Search for the cell housing the specified text and yield its [X, Y] center coordinate. 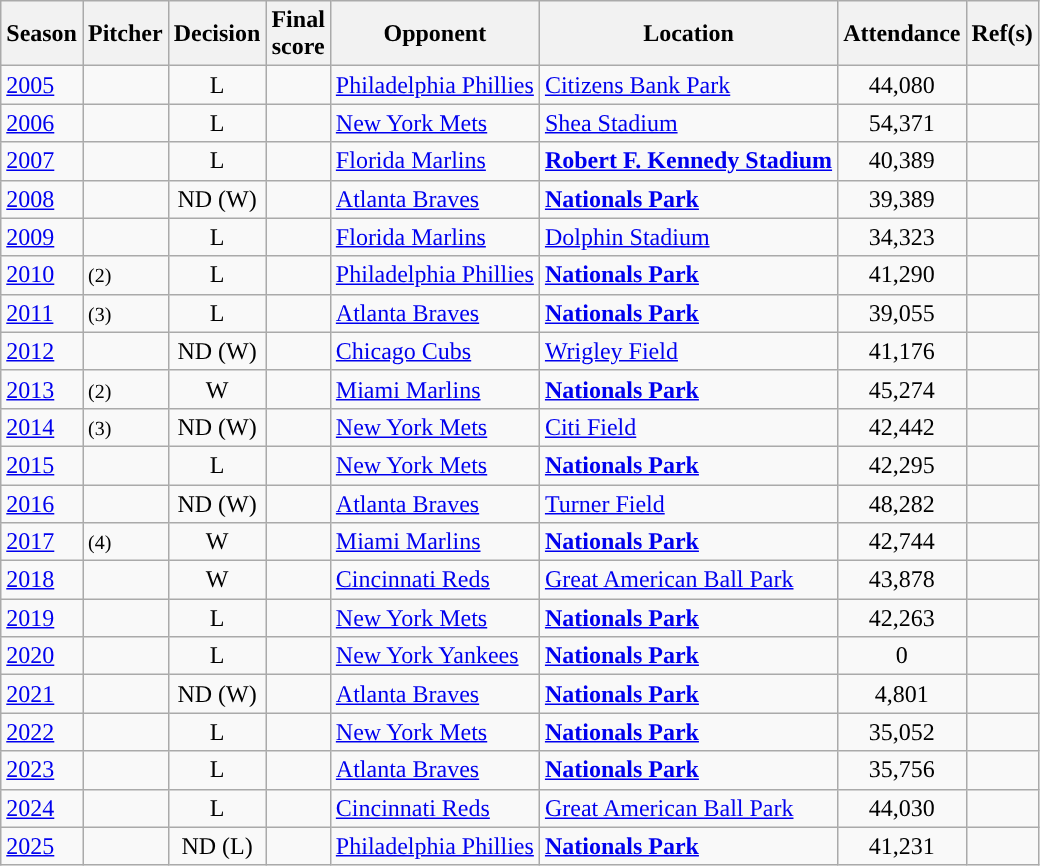
42,744 [902, 542]
Shea Stadium [688, 123]
Season [42, 34]
39,055 [902, 313]
Pitcher [125, 34]
34,323 [902, 237]
48,282 [902, 503]
40,389 [902, 161]
43,878 [902, 580]
35,756 [902, 770]
Attendance [902, 34]
Turner Field [688, 503]
2015 [42, 465]
2024 [42, 808]
54,371 [902, 123]
Finalscore [298, 34]
2016 [42, 503]
39,389 [902, 199]
42,295 [902, 465]
Opponent [434, 34]
2007 [42, 161]
4,801 [902, 694]
2005 [42, 85]
44,030 [902, 808]
2020 [42, 656]
2011 [42, 313]
0 [902, 656]
44,080 [902, 85]
2023 [42, 770]
35,052 [902, 732]
2021 [42, 694]
41,231 [902, 846]
2013 [42, 389]
Citizens Bank Park [688, 85]
Robert F. Kennedy Stadium [688, 161]
2014 [42, 427]
ND (L) [217, 846]
New York Yankees [434, 656]
45,274 [902, 389]
2006 [42, 123]
Location [688, 34]
42,442 [902, 427]
2008 [42, 199]
2017 [42, 542]
Dolphin Stadium [688, 237]
2025 [42, 846]
2009 [42, 237]
Decision [217, 34]
Citi Field [688, 427]
Chicago Cubs [434, 351]
42,263 [902, 618]
2012 [42, 351]
Wrigley Field [688, 351]
41,176 [902, 351]
2010 [42, 275]
41,290 [902, 275]
(4) [125, 542]
2019 [42, 618]
2022 [42, 732]
Ref(s) [1002, 34]
2018 [42, 580]
